Scan for the cell matching the given text and deliver its [X, Y] coordinate at center. 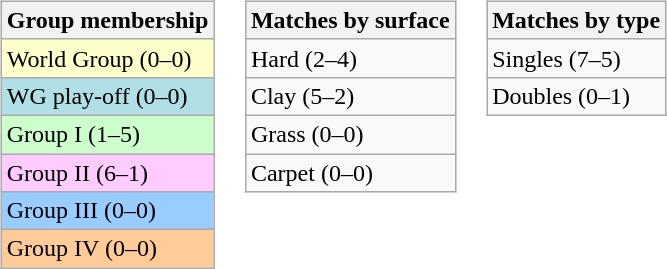
World Group (0–0) [108, 58]
Carpet (0–0) [350, 173]
Doubles (0–1) [576, 96]
Group III (0–0) [108, 211]
WG play-off (0–0) [108, 96]
Singles (7–5) [576, 58]
Clay (5–2) [350, 96]
Group IV (0–0) [108, 249]
Group II (6–1) [108, 173]
Matches by type [576, 20]
Matches by surface [350, 20]
Group I (1–5) [108, 134]
Hard (2–4) [350, 58]
Group membership [108, 20]
Grass (0–0) [350, 134]
